Provide the [x, y] coordinate of the cell's center where the given text is located.  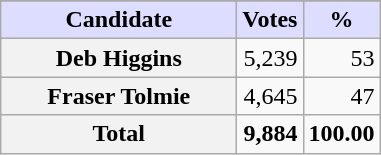
47 [342, 96]
53 [342, 58]
Total [119, 134]
5,239 [270, 58]
Votes [270, 20]
Fraser Tolmie [119, 96]
4,645 [270, 96]
100.00 [342, 134]
Deb Higgins [119, 58]
% [342, 20]
Candidate [119, 20]
9,884 [270, 134]
